For the text-containing cell, return its midpoint in [X, Y] coordinate format. 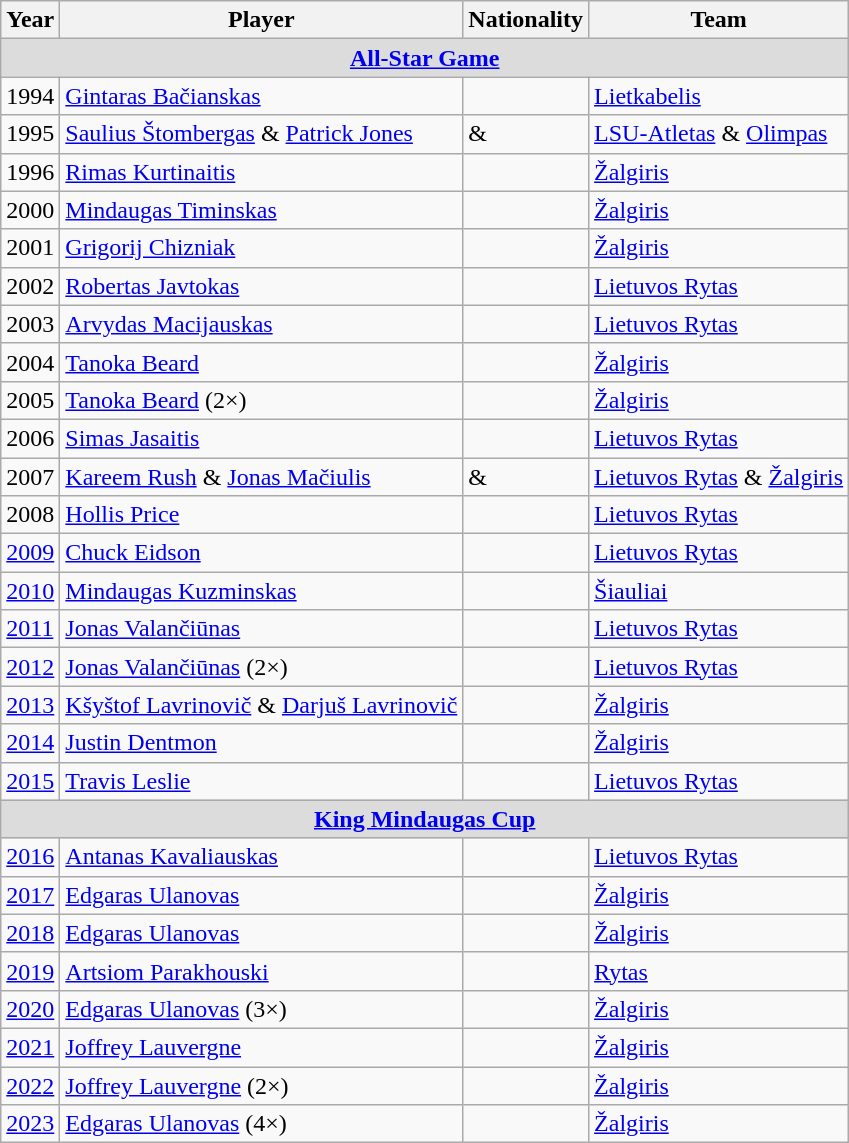
Tanoka Beard [262, 362]
Grigorij Chizniak [262, 248]
Jonas Valančiūnas [262, 629]
Gintaras Bačianskas [262, 96]
2005 [30, 400]
2000 [30, 210]
Chuck Eidson [262, 553]
1996 [30, 172]
Lietuvos Rytas & Žalgiris [719, 477]
2023 [30, 1124]
Mindaugas Timinskas [262, 210]
Travis Leslie [262, 781]
Arvydas Macijauskas [262, 324]
Antanas Kavaliauskas [262, 857]
Edgaras Ulanovas (3×) [262, 1009]
King Mindaugas Cup [425, 819]
2010 [30, 591]
2006 [30, 438]
2020 [30, 1009]
2007 [30, 477]
Saulius Štombergas & Patrick Jones [262, 134]
2003 [30, 324]
2011 [30, 629]
2009 [30, 553]
Joffrey Lauvergne (2×) [262, 1085]
Year [30, 20]
Edgaras Ulanovas (4×) [262, 1124]
2016 [30, 857]
Artsiom Parakhouski [262, 971]
Tanoka Beard (2×) [262, 400]
2019 [30, 971]
Mindaugas Kuzminskas [262, 591]
Robertas Javtokas [262, 286]
2015 [30, 781]
Kšyštof Lavrinovič & Darjuš Lavrinovič [262, 705]
2018 [30, 933]
Hollis Price [262, 515]
Simas Jasaitis [262, 438]
2022 [30, 1085]
2014 [30, 743]
2008 [30, 515]
Nationality [526, 20]
Kareem Rush & Jonas Mačiulis [262, 477]
2017 [30, 895]
LSU-Atletas & Olimpas [719, 134]
Rimas Kurtinaitis [262, 172]
2021 [30, 1047]
Lietkabelis [719, 96]
2002 [30, 286]
2004 [30, 362]
Rytas [719, 971]
2001 [30, 248]
1994 [30, 96]
Player [262, 20]
Joffrey Lauvergne [262, 1047]
Jonas Valančiūnas (2×) [262, 667]
All-Star Game [425, 58]
Šiauliai [719, 591]
2012 [30, 667]
2013 [30, 705]
Team [719, 20]
1995 [30, 134]
Justin Dentmon [262, 743]
